Return the [X, Y] coordinate for the center point of the cell that contains the specified text.  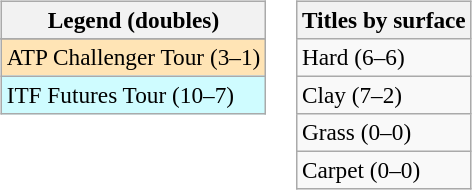
Carpet (0–0) [384, 171]
Legend (doubles) [133, 20]
Titles by surface [384, 20]
Clay (7–2) [384, 95]
ATP Challenger Tour (3–1) [133, 57]
Grass (0–0) [384, 133]
ITF Futures Tour (10–7) [133, 95]
Hard (6–6) [384, 57]
